For the text-containing cell, return its midpoint in [x, y] coordinate format. 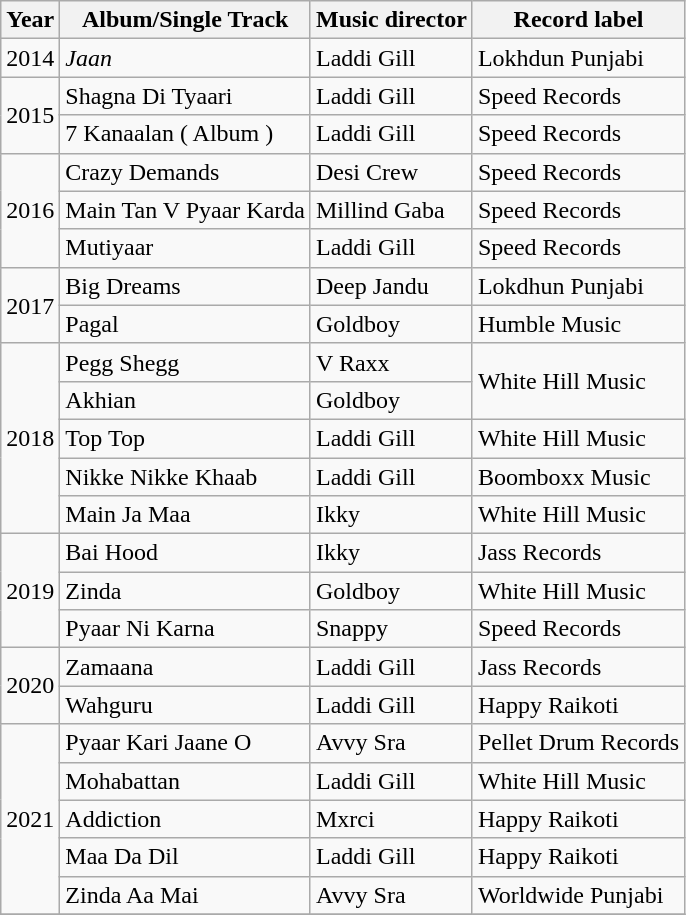
Zamaana [186, 667]
2018 [30, 438]
Deep Jandu [391, 286]
Album/Single Track [186, 20]
Worldwide Punjabi [578, 895]
2020 [30, 686]
Big Dreams [186, 286]
Mxrci [391, 819]
Main Tan V Pyaar Karda [186, 210]
Pagal [186, 324]
Top Top [186, 438]
2021 [30, 819]
Music director [391, 20]
Bai Hood [186, 553]
Desi Crew [391, 172]
Crazy Demands [186, 172]
Shagna Di Tyaari [186, 96]
Millind Gaba [391, 210]
2017 [30, 305]
V Raxx [391, 362]
2019 [30, 591]
Humble Music [578, 324]
Boomboxx Music [578, 477]
Addiction [186, 819]
Zinda Aa Mai [186, 895]
Lokhdun Punjabi [578, 58]
Pyaar Ni Karna [186, 629]
Mohabattan [186, 781]
Nikke Nikke Khaab [186, 477]
2016 [30, 210]
Wahguru [186, 705]
Record label [578, 20]
Pellet Drum Records [578, 743]
Maa Da Dil [186, 857]
Jaan [186, 58]
Snappy [391, 629]
Akhian [186, 400]
2015 [30, 115]
Pegg Shegg [186, 362]
Mutiyaar [186, 248]
Zinda [186, 591]
7 Kanaalan ( Album ) [186, 134]
Pyaar Kari Jaane O [186, 743]
Lokdhun Punjabi [578, 286]
Year [30, 20]
2014 [30, 58]
Main Ja Maa [186, 515]
